Output the (X, Y) coordinate of the center of the cell containing the given text.  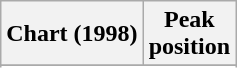
Peakposition (189, 34)
Chart (1998) (72, 34)
